Pinpoint the cell where the given text exists, returning its (X, Y) midpoint coordinate. 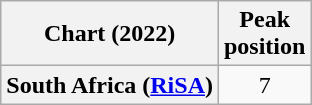
Chart (2022) (110, 34)
Peakposition (264, 34)
South Africa (RiSA) (110, 85)
7 (264, 85)
